Output the [x, y] coordinate of the center of the cell containing the given text.  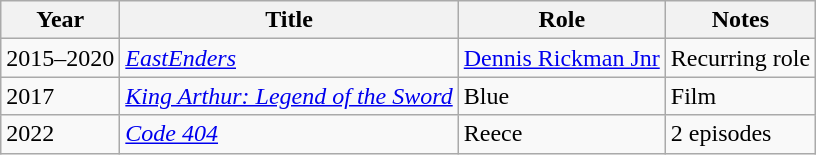
2022 [60, 134]
Year [60, 20]
Title [289, 20]
Notes [740, 20]
EastEnders [289, 58]
2 episodes [740, 134]
Blue [562, 96]
2015–2020 [60, 58]
2017 [60, 96]
Role [562, 20]
Reece [562, 134]
Film [740, 96]
Recurring role [740, 58]
Code 404 [289, 134]
King Arthur: Legend of the Sword [289, 96]
Dennis Rickman Jnr [562, 58]
